Pinpoint the cell where the given text exists, returning its [x, y] midpoint coordinate. 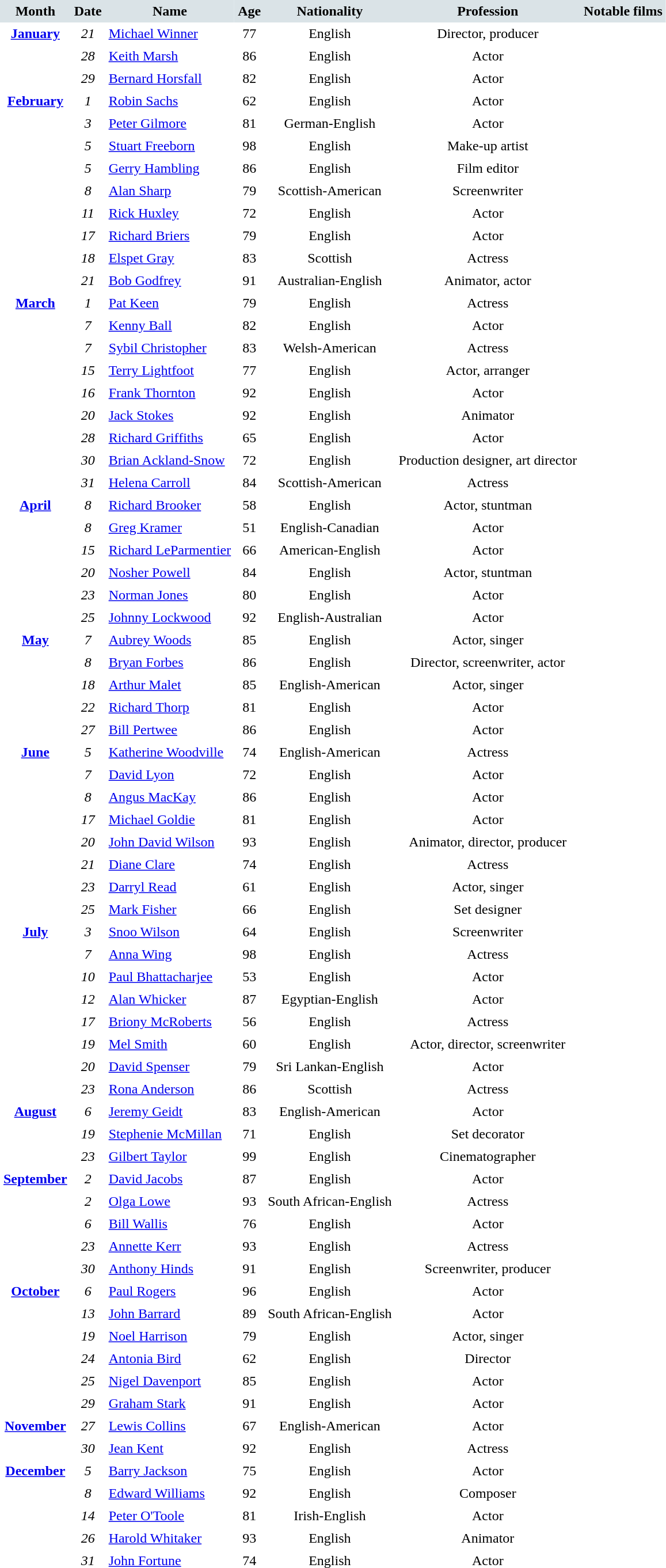
June [36, 831]
Director [488, 1359]
Bryan Forbes [170, 662]
David Jacobs [170, 1179]
Sri Lankan-English [329, 1066]
60 [249, 1045]
26 [88, 1539]
Nigel Davenport [170, 1381]
Noel Harrison [170, 1336]
April [36, 561]
Make-up artist [488, 146]
Peter Gilmore [170, 123]
99 [249, 1156]
Darryl Read [170, 887]
65 [249, 438]
Stuart Freeborn [170, 146]
76 [249, 1224]
John David Wilson [170, 842]
Welsh-American [329, 348]
12 [88, 1000]
10 [88, 977]
22 [88, 707]
75 [249, 1471]
Composer [488, 1494]
Mel Smith [170, 1045]
Director, producer [488, 33]
Jack Stokes [170, 416]
Rick Huxley [170, 213]
64 [249, 932]
Mark Fisher [170, 910]
Anthony Hinds [170, 1269]
Frank Thornton [170, 393]
Peter O'Toole [170, 1516]
Michael Winner [170, 33]
Arthur Malet [170, 685]
Elspet Gray [170, 258]
Briony McRoberts [170, 1022]
Brian Ackland-Snow [170, 461]
Snoo Wilson [170, 932]
Bill Pertwee [170, 730]
Harold Whitaker [170, 1539]
Paul Rogers [170, 1291]
Nosher Powell [170, 572]
John Barrard [170, 1314]
Katherine Woodville [170, 752]
14 [88, 1516]
American-English [329, 550]
Profession [488, 12]
Angus MacKay [170, 797]
Australian-English [329, 281]
Notable films [623, 12]
Actor, director, screenwriter [488, 1045]
Rona Anderson [170, 1089]
Norman Jones [170, 595]
Animator, actor [488, 281]
Keith Marsh [170, 56]
Date [88, 12]
February [36, 191]
Screenwriter, producer [488, 1269]
Set designer [488, 910]
Diane Clare [170, 865]
Richard Thorp [170, 707]
Anna Wing [170, 955]
Irish-English [329, 1516]
Age [249, 12]
71 [249, 1134]
Egyptian-English [329, 1000]
Bill Wallis [170, 1224]
Pat Keen [170, 303]
51 [249, 527]
English-Australian [329, 617]
13 [88, 1314]
Johnny Lockwood [170, 617]
Alan Whicker [170, 1000]
Robin Sachs [170, 101]
Lewis Collins [170, 1426]
Richard LeParmentier [170, 550]
Aubrey Woods [170, 640]
Jeremy Geidt [170, 1111]
English-Canadian [329, 527]
Helena Carroll [170, 483]
58 [249, 506]
German-English [329, 123]
Richard Griffiths [170, 438]
May [36, 685]
October [36, 1347]
Kenny Ball [170, 326]
Gilbert Taylor [170, 1156]
80 [249, 595]
67 [249, 1426]
Olga Lowe [170, 1201]
Michael Goldie [170, 820]
July [36, 1011]
David Lyon [170, 775]
Paul Bhattacharjee [170, 977]
November [36, 1437]
January [36, 56]
Graham Stark [170, 1404]
96 [249, 1291]
Name [170, 12]
Cinematographer [488, 1156]
Gerry Hambling [170, 168]
Richard Brooker [170, 506]
September [36, 1224]
Bob Godfrey [170, 281]
Animator, director, producer [488, 842]
Sybil Christopher [170, 348]
16 [88, 393]
March [36, 393]
David Spenser [170, 1066]
61 [249, 887]
Month [36, 12]
Actor, arranger [488, 371]
Edward Williams [170, 1494]
Film editor [488, 168]
Production designer, art director [488, 461]
31 [88, 483]
Alan Sharp [170, 191]
11 [88, 213]
Richard Briers [170, 236]
August [36, 1134]
Jean Kent [170, 1449]
89 [249, 1314]
Set decorator [488, 1134]
24 [88, 1359]
Terry Lightfoot [170, 371]
Director, screenwriter, actor [488, 662]
Antonia Bird [170, 1359]
Greg Kramer [170, 527]
Barry Jackson [170, 1471]
Nationality [329, 12]
Annette Kerr [170, 1246]
56 [249, 1022]
Stephenie McMillan [170, 1134]
53 [249, 977]
Bernard Horsfall [170, 78]
